Identify which cell holds the provided text, then report its (x, y) central coordinate. 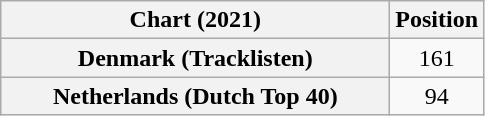
161 (437, 58)
Netherlands (Dutch Top 40) (196, 96)
94 (437, 96)
Position (437, 20)
Denmark (Tracklisten) (196, 58)
Chart (2021) (196, 20)
